For the text-containing cell, return its midpoint in [x, y] coordinate format. 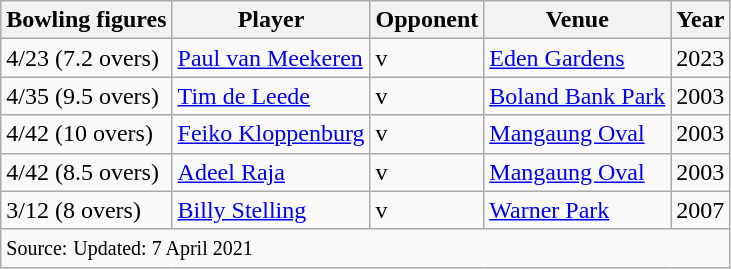
Player [271, 20]
Warner Park [578, 210]
Billy Stelling [271, 210]
3/12 (8 overs) [86, 210]
Source: Updated: 7 April 2021 [366, 248]
Venue [578, 20]
Adeel Raja [271, 172]
4/42 (10 overs) [86, 134]
Eden Gardens [578, 58]
Opponent [427, 20]
Paul van Meekeren [271, 58]
2023 [700, 58]
Year [700, 20]
Bowling figures [86, 20]
4/42 (8.5 overs) [86, 172]
Tim de Leede [271, 96]
4/35 (9.5 overs) [86, 96]
2007 [700, 210]
Feiko Kloppenburg [271, 134]
Boland Bank Park [578, 96]
4/23 (7.2 overs) [86, 58]
